Extract the [x, y] coordinate from the center of the cell holding the provided text.  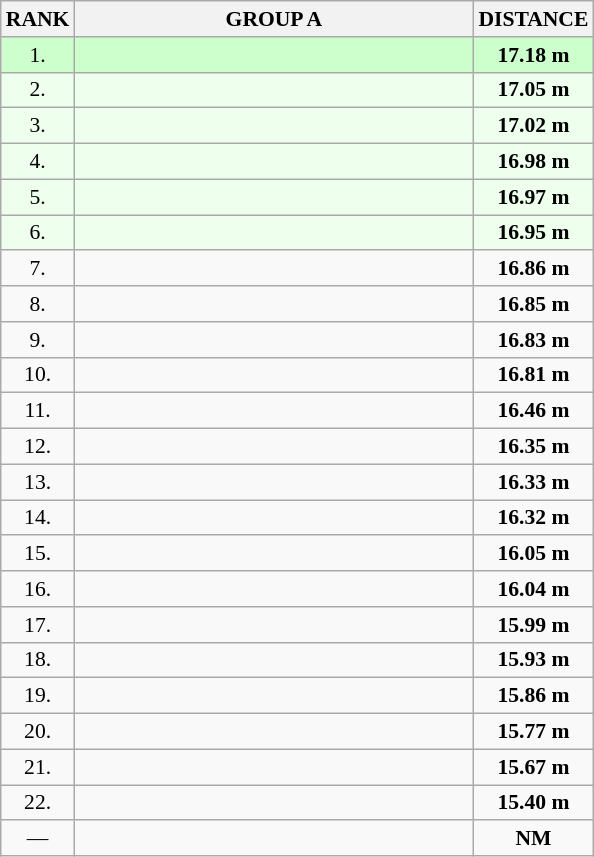
15.67 m [533, 767]
NM [533, 839]
16.81 m [533, 375]
16.04 m [533, 589]
4. [38, 162]
5. [38, 197]
DISTANCE [533, 19]
15.40 m [533, 803]
16.32 m [533, 518]
16.83 m [533, 340]
19. [38, 696]
22. [38, 803]
16.98 m [533, 162]
16.05 m [533, 554]
16.85 m [533, 304]
20. [38, 732]
2. [38, 90]
13. [38, 482]
15.99 m [533, 625]
6. [38, 233]
3. [38, 126]
GROUP A [274, 19]
12. [38, 447]
15.77 m [533, 732]
16.97 m [533, 197]
10. [38, 375]
16.86 m [533, 269]
9. [38, 340]
18. [38, 660]
17.02 m [533, 126]
17. [38, 625]
16.33 m [533, 482]
15. [38, 554]
7. [38, 269]
8. [38, 304]
16.95 m [533, 233]
17.05 m [533, 90]
— [38, 839]
21. [38, 767]
1. [38, 55]
11. [38, 411]
RANK [38, 19]
17.18 m [533, 55]
16. [38, 589]
15.86 m [533, 696]
16.35 m [533, 447]
14. [38, 518]
15.93 m [533, 660]
16.46 m [533, 411]
